From the cell containing the given text, extract its center point as [X, Y] coordinate. 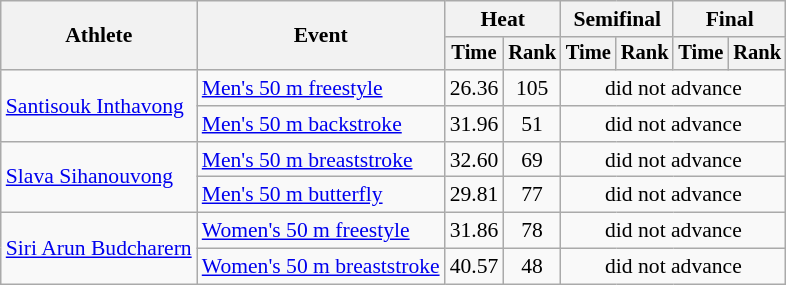
31.86 [474, 231]
Semifinal [617, 19]
Slava Sihanouvong [99, 178]
40.57 [474, 267]
Final [729, 19]
51 [532, 124]
26.36 [474, 88]
78 [532, 231]
Athlete [99, 36]
Santisouk Inthavong [99, 106]
Men's 50 m backstroke [321, 124]
48 [532, 267]
Siri Arun Budcharern [99, 248]
29.81 [474, 195]
Heat [503, 19]
105 [532, 88]
69 [532, 160]
Men's 50 m freestyle [321, 88]
Men's 50 m butterfly [321, 195]
32.60 [474, 160]
Women's 50 m breaststroke [321, 267]
31.96 [474, 124]
Event [321, 36]
77 [532, 195]
Women's 50 m freestyle [321, 231]
Men's 50 m breaststroke [321, 160]
